Pinpoint the cell where the given text exists, returning its [X, Y] midpoint coordinate. 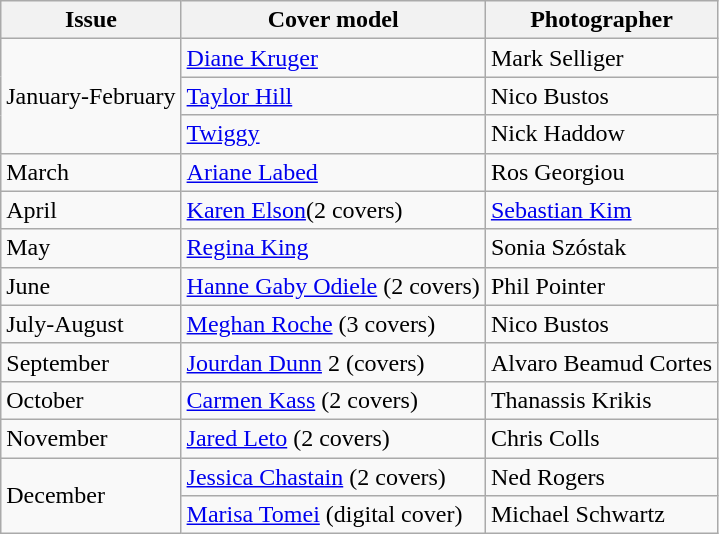
Ariane Labed [333, 172]
September [91, 362]
Regina King [333, 248]
Mark Selliger [601, 58]
Phil Pointer [601, 286]
Taylor Hill [333, 96]
Meghan Roche (3 covers) [333, 324]
Diane Kruger [333, 58]
April [91, 210]
June [91, 286]
Photographer [601, 20]
Carmen Kass (2 covers) [333, 400]
Jared Leto (2 covers) [333, 438]
Michael Schwartz [601, 515]
October [91, 400]
Chris Colls [601, 438]
December [91, 496]
March [91, 172]
Sebastian Kim [601, 210]
Karen Elson(2 covers) [333, 210]
Ned Rogers [601, 477]
Twiggy [333, 134]
Sonia Szóstak [601, 248]
Nick Haddow [601, 134]
November [91, 438]
Thanassis Krikis [601, 400]
Hanne Gaby Odiele (2 covers) [333, 286]
Alvaro Beamud Cortes [601, 362]
Jessica Chastain (2 covers) [333, 477]
May [91, 248]
Jourdan Dunn 2 (covers) [333, 362]
Cover model [333, 20]
July-August [91, 324]
Ros Georgiou [601, 172]
January-February [91, 96]
Marisa Tomei (digital cover) [333, 515]
Issue [91, 20]
